Output the (X, Y) coordinate of the center of the cell containing the given text.  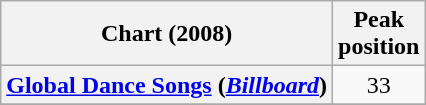
Chart (2008) (167, 34)
Global Dance Songs (Billboard) (167, 85)
Peakposition (379, 34)
33 (379, 85)
